Output the (x, y) coordinate of the center of the cell containing the given text.  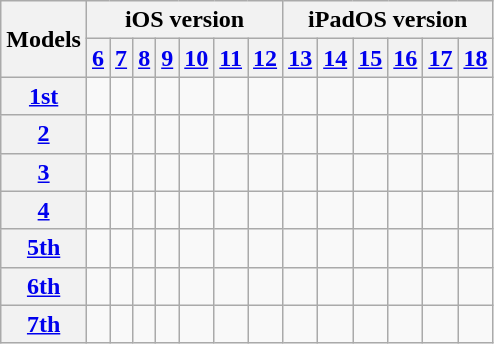
9 (168, 58)
15 (370, 58)
3 (44, 172)
iOS version (184, 20)
18 (476, 58)
1st (44, 96)
6th (44, 286)
17 (440, 58)
8 (144, 58)
13 (300, 58)
2 (44, 134)
7th (44, 324)
Models (44, 39)
16 (406, 58)
6 (98, 58)
14 (336, 58)
5th (44, 248)
7 (122, 58)
11 (231, 58)
10 (196, 58)
4 (44, 210)
12 (266, 58)
iPadOS version (388, 20)
